Identify which cell holds the provided text, then report its (x, y) central coordinate. 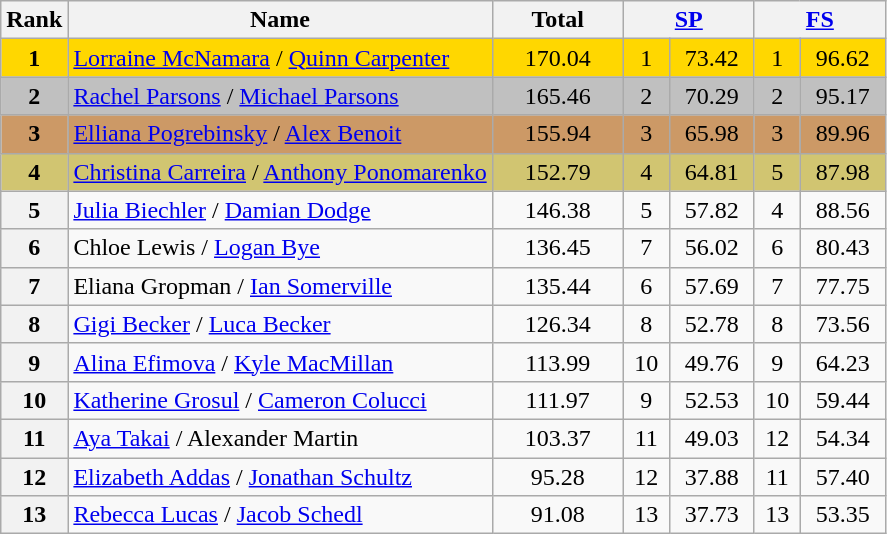
Christina Carreira / Anthony Ponomarenko (280, 172)
Name (280, 20)
Katherine Grosul / Cameron Colucci (280, 400)
53.35 (842, 515)
Gigi Becker / Luca Becker (280, 324)
135.44 (558, 286)
146.38 (558, 210)
Chloe Lewis / Logan Bye (280, 248)
77.75 (842, 286)
Elizabeth Addas / Jonathan Schultz (280, 477)
95.28 (558, 477)
37.73 (712, 515)
73.42 (712, 58)
37.88 (712, 477)
59.44 (842, 400)
Rebecca Lucas / Jacob Schedl (280, 515)
70.29 (712, 96)
111.97 (558, 400)
87.98 (842, 172)
Aya Takai / Alexander Martin (280, 438)
SP (688, 20)
52.78 (712, 324)
155.94 (558, 134)
Total (558, 20)
57.40 (842, 477)
57.69 (712, 286)
89.96 (842, 134)
103.37 (558, 438)
49.76 (712, 362)
95.17 (842, 96)
165.46 (558, 96)
52.53 (712, 400)
80.43 (842, 248)
Lorraine McNamara / Quinn Carpenter (280, 58)
96.62 (842, 58)
Elliana Pogrebinsky / Alex Benoit (280, 134)
Rank (34, 20)
Rachel Parsons / Michael Parsons (280, 96)
91.08 (558, 515)
170.04 (558, 58)
Eliana Gropman / Ian Somerville (280, 286)
Julia Biechler / Damian Dodge (280, 210)
113.99 (558, 362)
126.34 (558, 324)
73.56 (842, 324)
136.45 (558, 248)
Alina Efimova / Kyle MacMillan (280, 362)
49.03 (712, 438)
152.79 (558, 172)
64.81 (712, 172)
57.82 (712, 210)
54.34 (842, 438)
56.02 (712, 248)
64.23 (842, 362)
FS (820, 20)
65.98 (712, 134)
88.56 (842, 210)
